Find where the given text appears and provide that cell's center as (X, Y) coordinate. 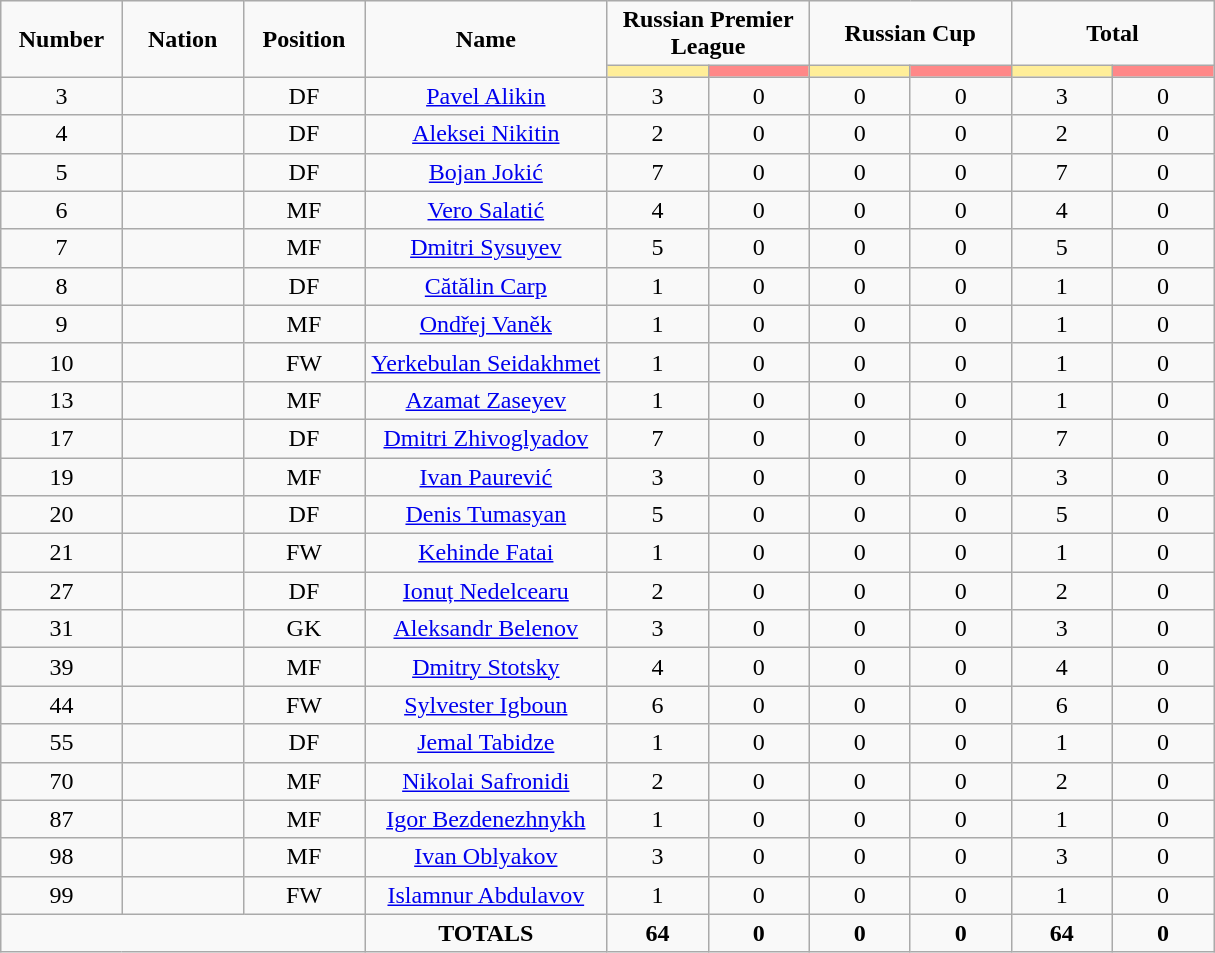
Kehinde Fatai (486, 553)
17 (62, 438)
70 (62, 781)
Nikolai Safronidi (486, 781)
Total (1112, 34)
Position (304, 39)
10 (62, 362)
Denis Tumasyan (486, 515)
Yerkebulan Seidakhmet (486, 362)
Nation (182, 39)
Dmitri Sysuyev (486, 248)
Ivan Oblyakov (486, 857)
Aleksandr Belenov (486, 629)
27 (62, 591)
55 (62, 743)
98 (62, 857)
Vero Salatić (486, 210)
20 (62, 515)
31 (62, 629)
GK (304, 629)
Pavel Alikin (486, 96)
Russian Cup (910, 34)
Jemal Tabidze (486, 743)
Islamnur Abdulavov (486, 895)
19 (62, 477)
Russian Premier League (708, 34)
Azamat Zaseyev (486, 400)
Dmitri Zhivoglyadov (486, 438)
Ivan Paurević (486, 477)
TOTALS (486, 933)
39 (62, 667)
44 (62, 705)
Aleksei Nikitin (486, 134)
Bojan Jokić (486, 172)
Number (62, 39)
13 (62, 400)
Dmitry Stotsky (486, 667)
9 (62, 324)
Sylvester Igboun (486, 705)
Ondřej Vaněk (486, 324)
87 (62, 819)
21 (62, 553)
99 (62, 895)
Igor Bezdenezhnykh (486, 819)
Name (486, 39)
8 (62, 286)
Ionuț Nedelcearu (486, 591)
Cătălin Carp (486, 286)
